Return (x, y) of the center of cell containing provided text 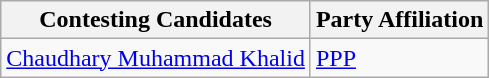
Contesting Candidates (156, 20)
Chaudhary Muhammad Khalid (156, 58)
Party Affiliation (399, 20)
PPP (399, 58)
